Identify which cell holds the provided text, then report its [X, Y] central coordinate. 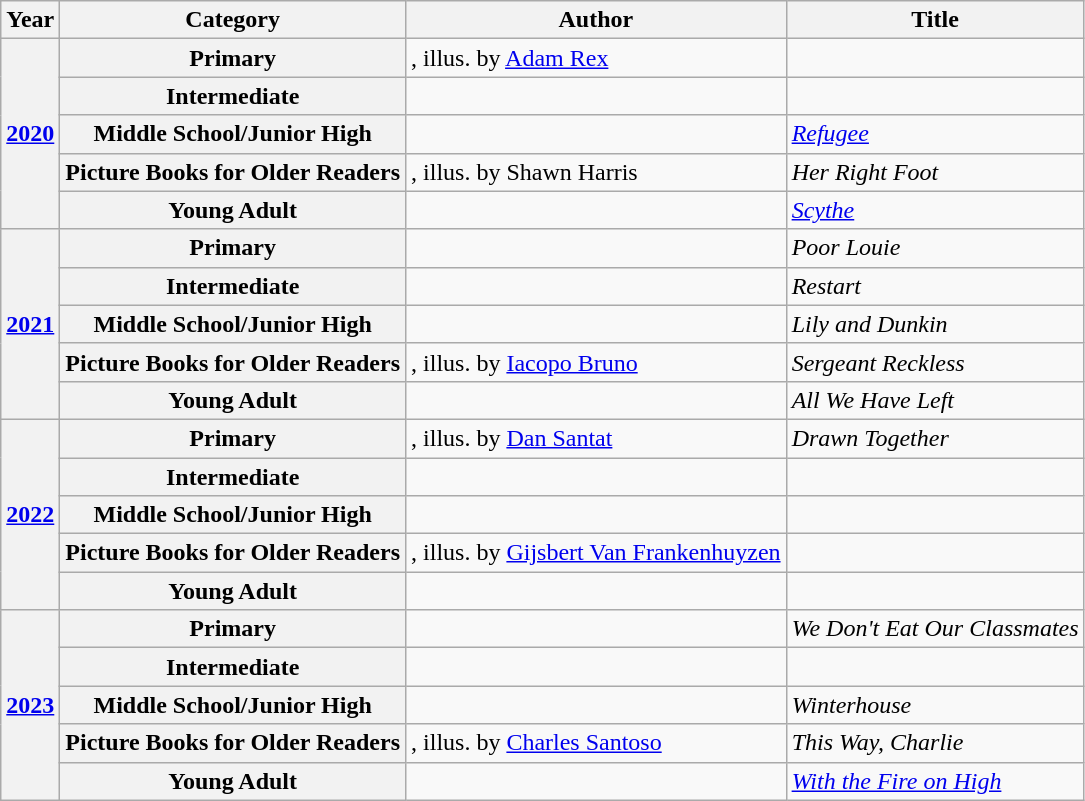
2021 [30, 324]
This Way, Charlie [935, 743]
Winterhouse [935, 705]
, illus. by Dan Santat [596, 438]
, illus. by Gijsbert Van Frankenhuyzen [596, 553]
We Don't Eat Our Classmates [935, 629]
All We Have Left [935, 400]
Scythe [935, 210]
Sergeant Reckless [935, 362]
Year [30, 20]
, illus. by Iacopo Bruno [596, 362]
Lily and Dunkin [935, 324]
, illus. by Charles Santoso [596, 743]
, illus. by Adam Rex [596, 58]
With the Fire on High [935, 781]
Author [596, 20]
Drawn Together [935, 438]
Title [935, 20]
2022 [30, 514]
, illus. by Shawn Harris [596, 172]
Category [233, 20]
Her Right Foot [935, 172]
Poor Louie [935, 248]
2020 [30, 134]
Refugee [935, 134]
Restart [935, 286]
2023 [30, 705]
